Locate the cell with the specified text and output its (X, Y) center coordinate. 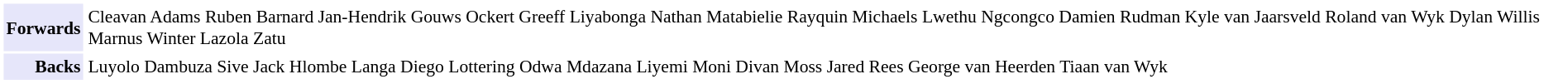
Forwards (43, 27)
Luyolo Dambuza Sive Jack Hlombe Langa Diego Lottering Odwa Mdazana Liyemi Moni Divan Moss Jared Rees George van Heerden Tiaan van Wyk (825, 67)
Backs (43, 67)
